Provide the (X, Y) coordinate of the cell's center where the given text is located.  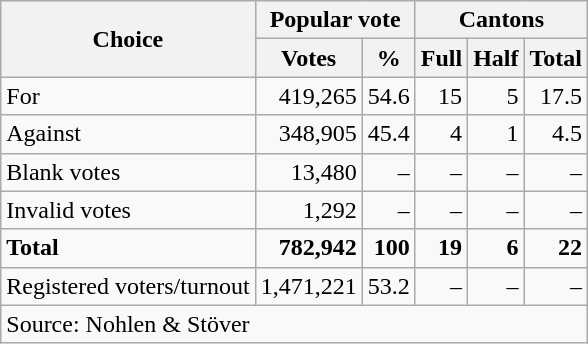
Full (441, 58)
6 (496, 248)
Against (128, 134)
348,905 (308, 134)
100 (388, 248)
Popular vote (335, 20)
Cantons (501, 20)
17.5 (556, 96)
19 (441, 248)
Registered voters/turnout (128, 286)
Source: Nohlen & Stöver (294, 324)
53.2 (388, 286)
13,480 (308, 172)
Votes (308, 58)
782,942 (308, 248)
Choice (128, 39)
% (388, 58)
Invalid votes (128, 210)
1 (496, 134)
1,292 (308, 210)
5 (496, 96)
1,471,221 (308, 286)
419,265 (308, 96)
54.6 (388, 96)
4 (441, 134)
22 (556, 248)
4.5 (556, 134)
45.4 (388, 134)
15 (441, 96)
Half (496, 58)
For (128, 96)
Blank votes (128, 172)
